Output the [x, y] coordinate of the center of the cell containing the given text.  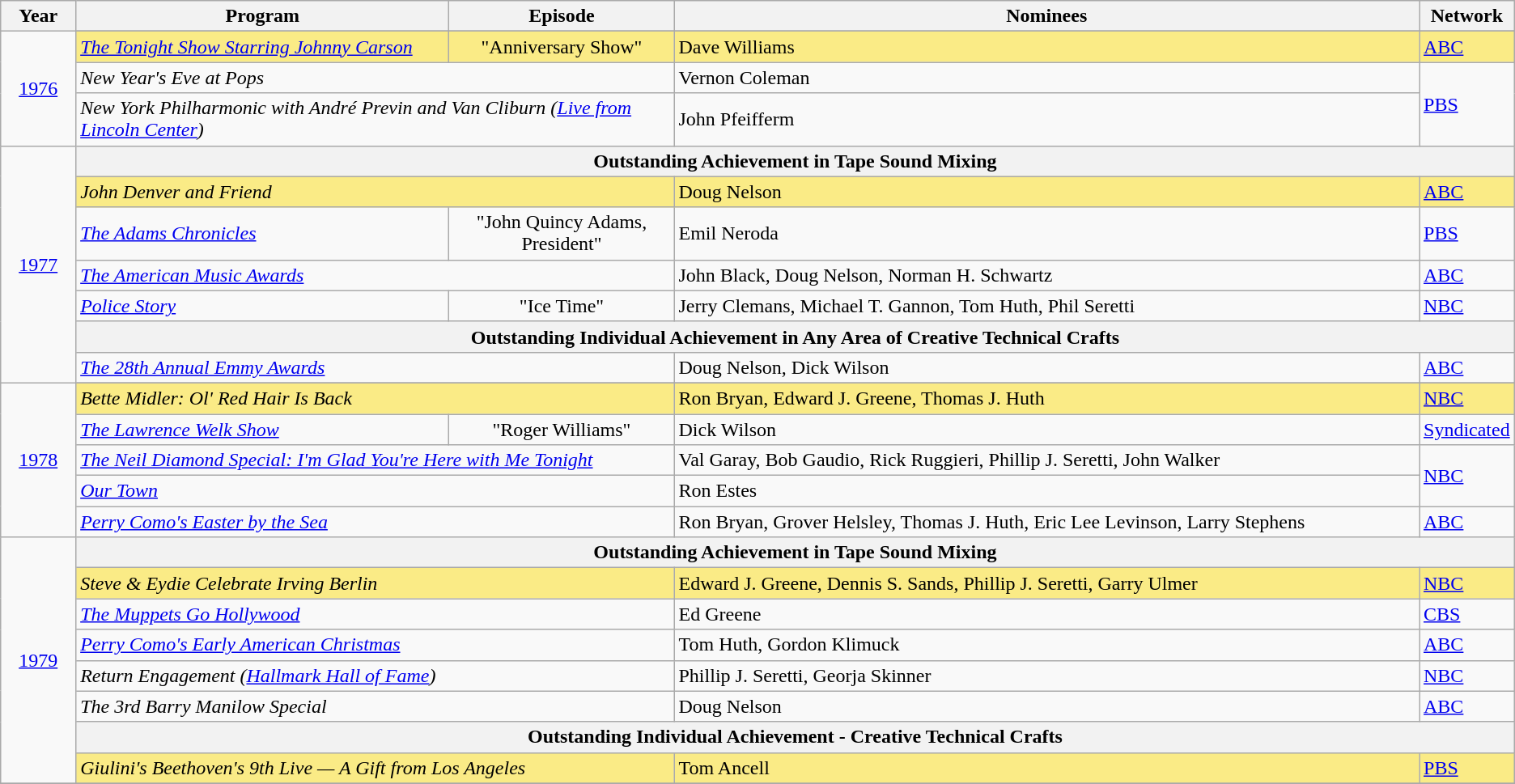
Dick Wilson [1047, 430]
Ron Bryan, Grover Helsley, Thomas J. Huth, Eric Lee Levinson, Larry Stephens [1047, 522]
1978 [39, 460]
New York Philharmonic with André Previn and Van Cliburn (Live from Lincoln Center) [376, 120]
"Roger Williams" [562, 430]
Return Engagement (Hallmark Hall of Fame) [376, 676]
Doug Nelson, Dick Wilson [1047, 367]
Giulini's Beethoven's 9th Live — A Gift from Los Angeles [376, 768]
1979 [39, 660]
The Muppets Go Hollywood [376, 614]
Episode [562, 16]
1976 [39, 89]
The Lawrence Welk Show [262, 430]
Year [39, 16]
Tom Huth, Gordon Klimuck [1047, 645]
The American Music Awards [376, 275]
Ron Bryan, Edward J. Greene, Thomas J. Huth [1047, 398]
CBS [1467, 614]
1977 [39, 264]
The Adams Chronicles [262, 233]
"John Quincy Adams, President" [562, 233]
Syndicated [1467, 430]
Edward J. Greene, Dennis S. Sands, Phillip J. Seretti, Garry Ulmer [1047, 583]
Perry Como's Easter by the Sea [376, 522]
New Year's Eve at Pops [376, 78]
The 3rd Barry Manilow Special [376, 706]
Outstanding Individual Achievement - Creative Technical Crafts [796, 737]
Vernon Coleman [1047, 78]
Outstanding Individual Achievement in Any Area of Creative Technical Crafts [796, 337]
"Anniversary Show" [562, 47]
Tom Ancell [1047, 768]
Perry Como's Early American Christmas [376, 645]
Program [262, 16]
The Tonight Show Starring Johnny Carson [262, 47]
Ron Estes [1047, 491]
Ed Greene [1047, 614]
Bette Midler: Ol' Red Hair Is Back [376, 398]
Police Story [262, 306]
Nominees [1047, 16]
John Black, Doug Nelson, Norman H. Schwartz [1047, 275]
Our Town [376, 491]
Val Garay, Bob Gaudio, Rick Ruggieri, Phillip J. Seretti, John Walker [1047, 460]
Phillip J. Seretti, Georja Skinner [1047, 676]
The Neil Diamond Special: I'm Glad You're Here with Me Tonight [376, 460]
Steve & Eydie Celebrate Irving Berlin [376, 583]
Jerry Clemans, Michael T. Gannon, Tom Huth, Phil Seretti [1047, 306]
The 28th Annual Emmy Awards [376, 367]
John Denver and Friend [376, 192]
"Ice Time" [562, 306]
Dave Williams [1047, 47]
Emil Neroda [1047, 233]
John Pfeifferm [1047, 120]
Network [1467, 16]
